Provide the [X, Y] coordinate of the cell's center where the given text is located.  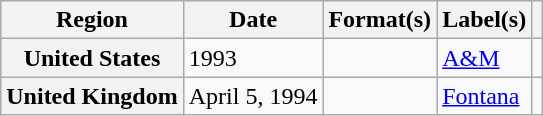
1993 [253, 58]
Label(s) [484, 20]
United Kingdom [92, 96]
Region [92, 20]
Fontana [484, 96]
A&M [484, 58]
Date [253, 20]
United States [92, 58]
Format(s) [380, 20]
April 5, 1994 [253, 96]
